Output the (x, y) coordinate of the center of the cell containing the given text.  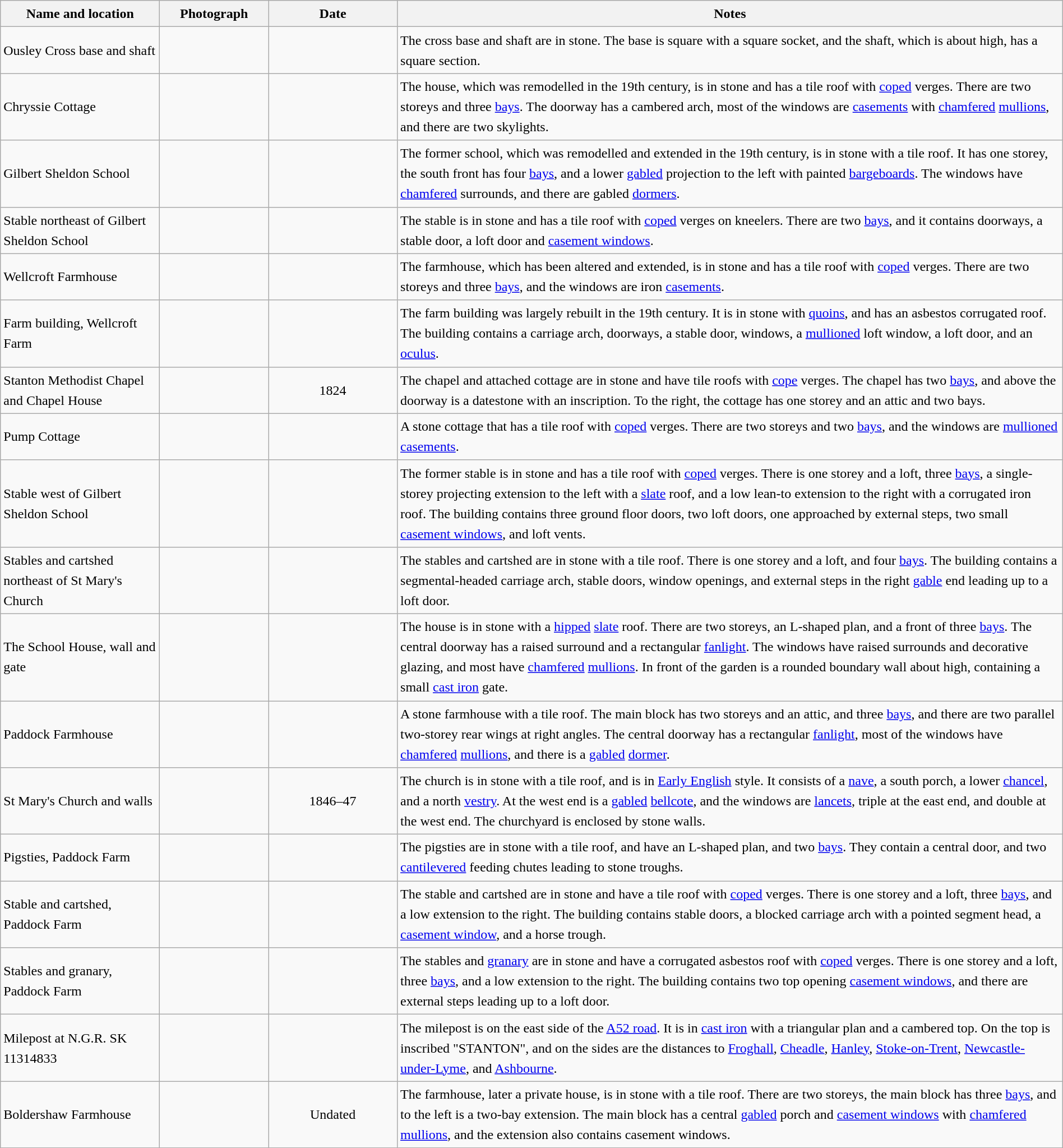
Ousley Cross base and shaft (80, 50)
Date (333, 13)
Stables and cartshed northeast of St Mary's Church (80, 580)
Stables and granary, Paddock Farm (80, 981)
The cross base and shaft are in stone. The base is square with a square socket, and the shaft, which is about high, has a square section. (730, 50)
Pump Cottage (80, 436)
Name and location (80, 13)
Notes (730, 13)
A stone cottage that has a tile roof with coped verges. There are two storeys and two bays, and the windows are mullioned casements. (730, 436)
Stable west of Gilbert Sheldon School (80, 504)
Boldershaw Farmhouse (80, 1115)
Photograph (214, 13)
Paddock Farmhouse (80, 735)
The School House, wall and gate (80, 657)
Stable northeast of Gilbert Sheldon School (80, 230)
Gilbert Sheldon School (80, 174)
Stable and cartshed, Paddock Farm (80, 914)
Milepost at N.G.R. SK 11314833 (80, 1048)
St Mary's Church and walls (80, 801)
1846–47 (333, 801)
Undated (333, 1115)
Chryssie Cottage (80, 107)
Wellcroft Farmhouse (80, 277)
Stanton Methodist Chapel and Chapel House (80, 390)
Farm building, Wellcroft Farm (80, 333)
Pigsties, Paddock Farm (80, 858)
1824 (333, 390)
